Extract the [X, Y] coordinate from the center of the cell holding the provided text.  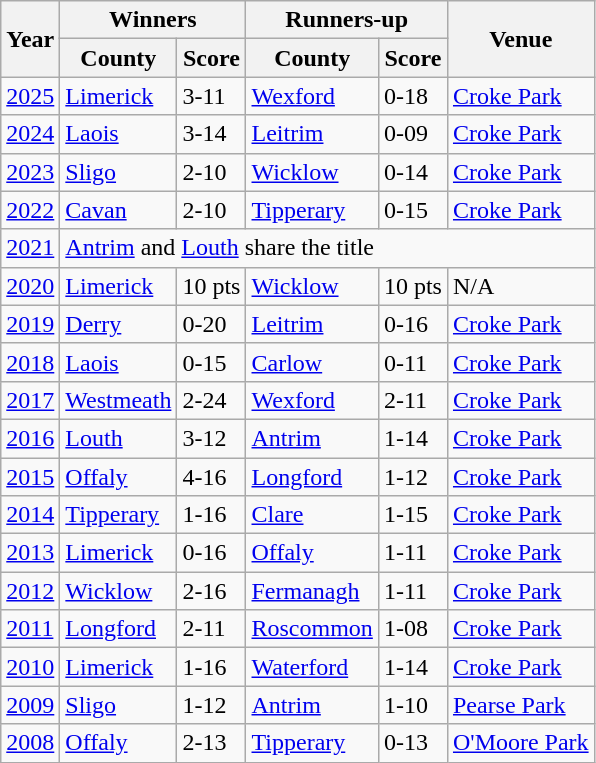
2017 [30, 400]
2019 [30, 324]
Westmeath [118, 400]
2-13 [212, 743]
Winners [153, 20]
Louth [118, 438]
Derry [118, 324]
2025 [30, 96]
Fermanagh [312, 591]
Roscommon [312, 629]
1-15 [412, 515]
0-14 [412, 172]
2-16 [212, 591]
2018 [30, 362]
1-10 [412, 705]
Year [30, 39]
0-09 [412, 134]
Clare [312, 515]
2009 [30, 705]
2010 [30, 667]
Waterford [312, 667]
Carlow [312, 362]
Antrim and Louth share the title [327, 248]
2008 [30, 743]
O'Moore Park [520, 743]
0-18 [412, 96]
2014 [30, 515]
Pearse Park [520, 705]
2012 [30, 591]
2016 [30, 438]
2015 [30, 477]
0-20 [212, 324]
Cavan [118, 210]
3-11 [212, 96]
Venue [520, 39]
2013 [30, 553]
2-24 [212, 400]
2021 [30, 248]
2023 [30, 172]
0-13 [412, 743]
Runners-up [346, 20]
2011 [30, 629]
4-16 [212, 477]
2020 [30, 286]
0-11 [412, 362]
3-12 [212, 438]
2022 [30, 210]
1-08 [412, 629]
2024 [30, 134]
N/A [520, 286]
3-14 [212, 134]
